Detect which cell encompasses the target text, then output its [x, y] center coordinate. 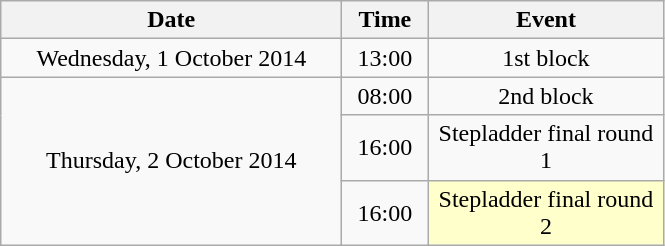
Stepladder final round 2 [546, 212]
2nd block [546, 96]
Time [385, 20]
08:00 [385, 96]
Thursday, 2 October 2014 [172, 161]
Stepladder final round 1 [546, 148]
Date [172, 20]
Wednesday, 1 October 2014 [172, 58]
Event [546, 20]
13:00 [385, 58]
1st block [546, 58]
